Find where the given text appears and provide that cell's center as (x, y) coordinate. 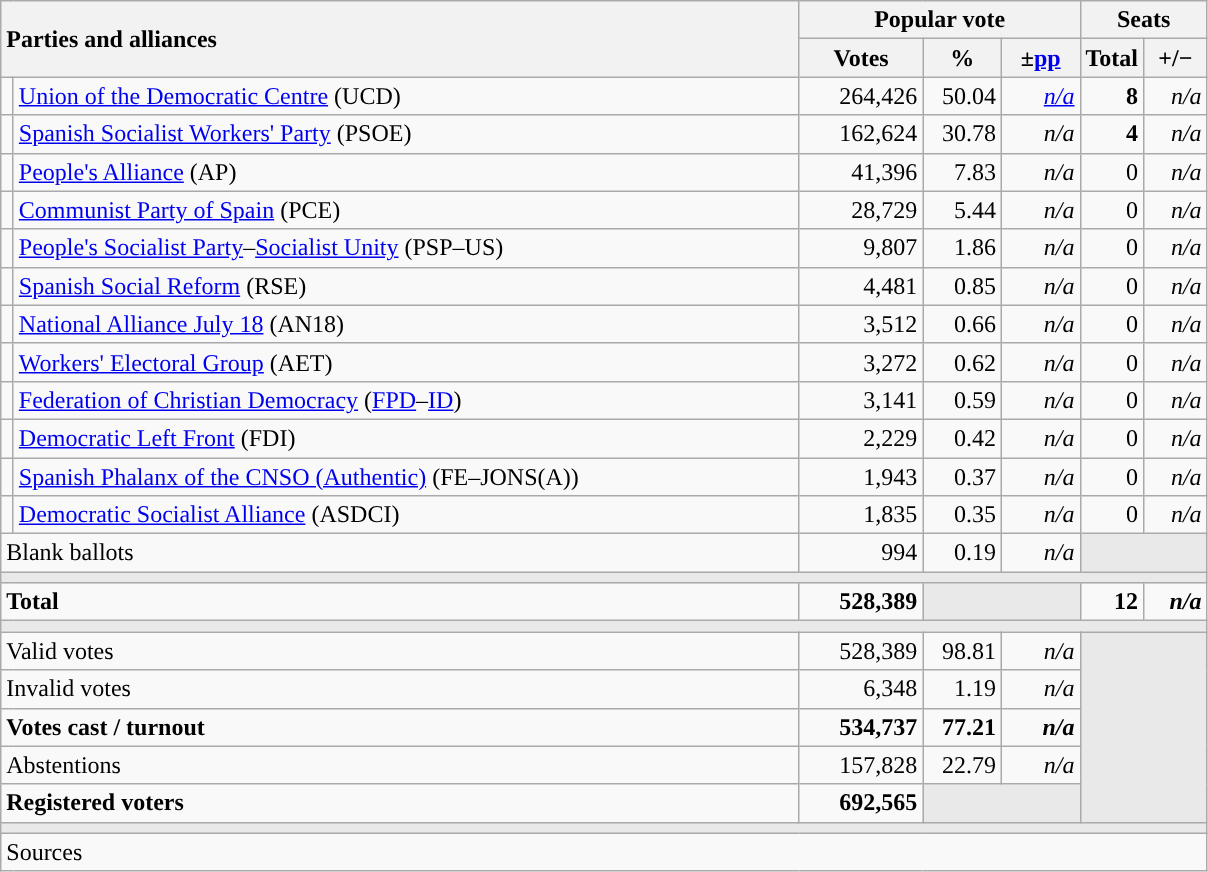
±pp (1040, 58)
98.81 (962, 651)
1.86 (962, 248)
162,624 (861, 134)
Abstentions (400, 765)
Parties and alliances (400, 39)
22.79 (962, 765)
0.66 (962, 324)
Sources (604, 852)
People's Socialist Party–Socialist Unity (PSP–US) (406, 248)
12 (1112, 602)
0.85 (962, 286)
0.19 (962, 553)
0.59 (962, 400)
% (962, 58)
Communist Party of Spain (PCE) (406, 210)
Union of the Democratic Centre (UCD) (406, 96)
28,729 (861, 210)
3,272 (861, 362)
994 (861, 553)
3,512 (861, 324)
+/− (1176, 58)
Workers' Electoral Group (AET) (406, 362)
Registered voters (400, 803)
Democratic Socialist Alliance (ASDCI) (406, 515)
0.35 (962, 515)
5.44 (962, 210)
4,481 (861, 286)
Votes cast / turnout (400, 727)
50.04 (962, 96)
9,807 (861, 248)
0.37 (962, 477)
41,396 (861, 172)
692,565 (861, 803)
77.21 (962, 727)
1,835 (861, 515)
National Alliance July 18 (AN18) (406, 324)
Spanish Social Reform (RSE) (406, 286)
2,229 (861, 438)
Spanish Socialist Workers' Party (PSOE) (406, 134)
Votes (861, 58)
Democratic Left Front (FDI) (406, 438)
1,943 (861, 477)
4 (1112, 134)
People's Alliance (AP) (406, 172)
1.19 (962, 689)
Seats (1144, 20)
0.42 (962, 438)
3,141 (861, 400)
Valid votes (400, 651)
Blank ballots (400, 553)
Invalid votes (400, 689)
157,828 (861, 765)
7.83 (962, 172)
Federation of Christian Democracy (FPD–ID) (406, 400)
0.62 (962, 362)
534,737 (861, 727)
Spanish Phalanx of the CNSO (Authentic) (FE–JONS(A)) (406, 477)
6,348 (861, 689)
30.78 (962, 134)
264,426 (861, 96)
8 (1112, 96)
Popular vote (940, 20)
